Scan for the cell matching the given text and deliver its [X, Y] coordinate at center. 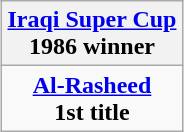
Al-Rasheed1st title [92, 98]
Iraqi Super Cup1986 winner [92, 34]
